Detect which cell encompasses the target text, then output its (X, Y) center coordinate. 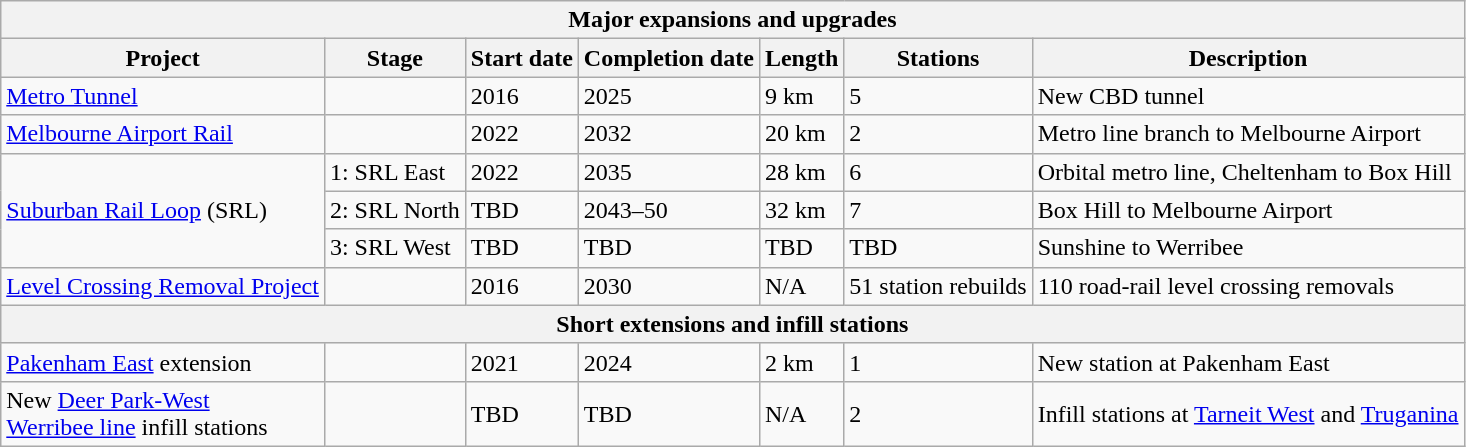
Start date (522, 58)
Short extensions and infill stations (732, 324)
2024 (668, 362)
28 km (801, 172)
6 (938, 172)
Pakenham East extension (163, 362)
Box Hill to Melbourne Airport (1248, 210)
Melbourne Airport Rail (163, 134)
New Deer Park-WestWerribee line infill stations (163, 414)
2032 (668, 134)
Completion date (668, 58)
2043–50 (668, 210)
Metro Tunnel (163, 96)
Infill stations at Tarneit West and Truganina (1248, 414)
51 station rebuilds (938, 286)
2030 (668, 286)
Project (163, 58)
Length (801, 58)
Suburban Rail Loop (SRL) (163, 210)
Stage (394, 58)
2035 (668, 172)
5 (938, 96)
3: SRL West (394, 248)
20 km (801, 134)
New station at Pakenham East (1248, 362)
2 km (801, 362)
7 (938, 210)
Sunshine to Werribee (1248, 248)
Metro line branch to Melbourne Airport (1248, 134)
2021 (522, 362)
110 road-rail level crossing removals (1248, 286)
Major expansions and upgrades (732, 20)
New CBD tunnel (1248, 96)
1 (938, 362)
Orbital metro line, Cheltenham to Box Hill (1248, 172)
2025 (668, 96)
Stations (938, 58)
1: SRL East (394, 172)
9 km (801, 96)
Level Crossing Removal Project (163, 286)
Description (1248, 58)
2: SRL North (394, 210)
32 km (801, 210)
